Provide the (x, y) coordinate of the cell's center where the given text is located.  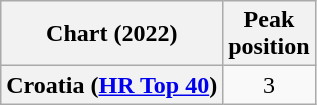
3 (269, 85)
Chart (2022) (112, 34)
Peakposition (269, 34)
Croatia (HR Top 40) (112, 85)
